Locate the cell with the specified text and output its [X, Y] center coordinate. 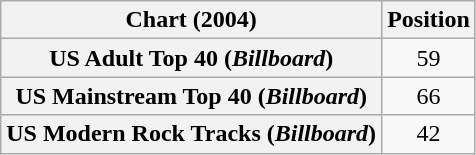
Chart (2004) [192, 20]
42 [429, 134]
59 [429, 58]
US Mainstream Top 40 (Billboard) [192, 96]
US Adult Top 40 (Billboard) [192, 58]
US Modern Rock Tracks (Billboard) [192, 134]
66 [429, 96]
Position [429, 20]
